From the cell containing the given text, extract its center point as (x, y) coordinate. 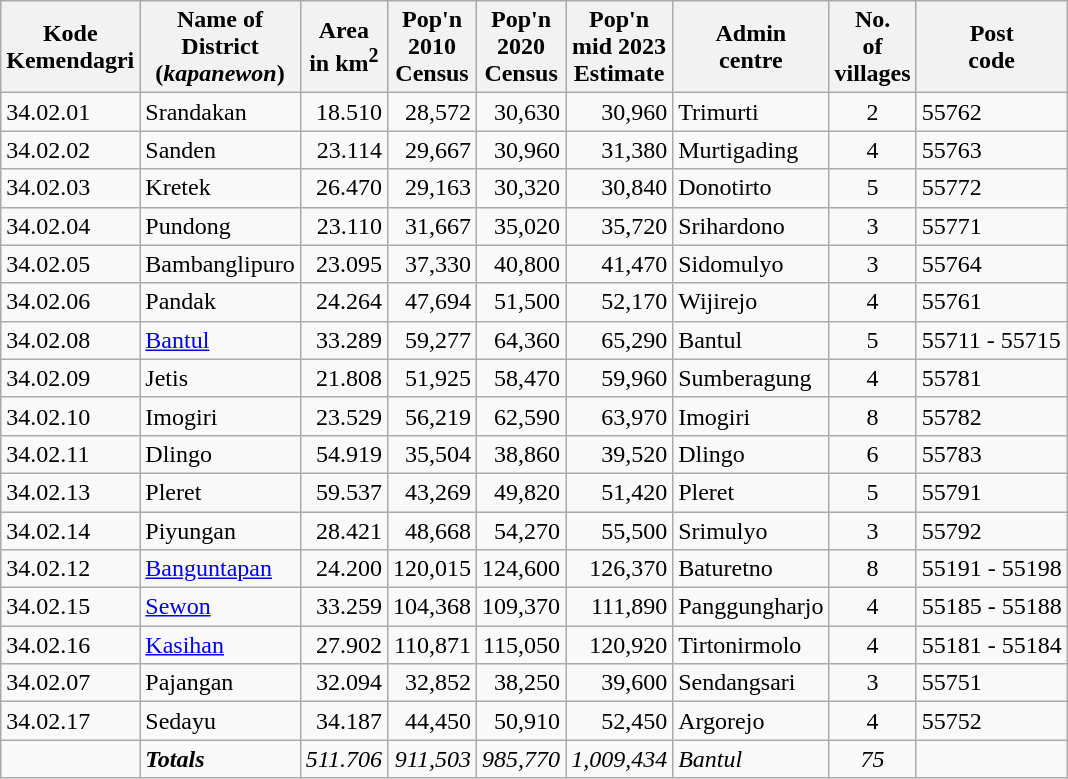
55783 (992, 454)
51,925 (432, 378)
30,320 (522, 188)
34.02.17 (70, 721)
511.706 (344, 759)
55772 (992, 188)
23.095 (344, 264)
21.808 (344, 378)
Name ofDistrict(kapanewon) (220, 47)
55761 (992, 302)
Sendangsari (751, 683)
55782 (992, 416)
38,860 (522, 454)
35,020 (522, 226)
47,694 (432, 302)
49,820 (522, 492)
34.02.03 (70, 188)
55762 (992, 112)
54.919 (344, 454)
Srandakan (220, 112)
59,960 (620, 378)
23.114 (344, 150)
59,277 (432, 340)
34.02.04 (70, 226)
34.02.11 (70, 454)
55181 - 55184 (992, 645)
62,590 (522, 416)
63,970 (620, 416)
51,420 (620, 492)
23.529 (344, 416)
124,600 (522, 569)
38,250 (522, 683)
Pundong (220, 226)
75 (872, 759)
Admincentre (751, 47)
No.ofvillages (872, 47)
55792 (992, 531)
34.02.05 (70, 264)
34.02.07 (70, 683)
126,370 (620, 569)
120,920 (620, 645)
120,015 (432, 569)
Sidomulyo (751, 264)
51,500 (522, 302)
31,667 (432, 226)
Panggungharjo (751, 607)
30,840 (620, 188)
Bambanglipuro (220, 264)
30,630 (522, 112)
39,600 (620, 683)
50,910 (522, 721)
34.02.08 (70, 340)
34.02.09 (70, 378)
34.02.16 (70, 645)
32,852 (432, 683)
24.200 (344, 569)
18.510 (344, 112)
Murtigading (751, 150)
Argorejo (751, 721)
Areain km2 (344, 47)
52,450 (620, 721)
33.289 (344, 340)
Donotirto (751, 188)
48,668 (432, 531)
985,770 (522, 759)
34.02.01 (70, 112)
Pop'n 2020 Census (522, 47)
27.902 (344, 645)
32.094 (344, 683)
59.537 (344, 492)
55751 (992, 683)
Sanden (220, 150)
54,270 (522, 531)
Pajangan (220, 683)
Sedayu (220, 721)
29,667 (432, 150)
1,009,434 (620, 759)
55185 - 55188 (992, 607)
58,470 (522, 378)
34.02.13 (70, 492)
34.02.15 (70, 607)
Pandak (220, 302)
55191 - 55198 (992, 569)
34.02.14 (70, 531)
34.02.02 (70, 150)
Piyungan (220, 531)
34.187 (344, 721)
43,269 (432, 492)
Baturetno (751, 569)
34.02.06 (70, 302)
26.470 (344, 188)
34.02.12 (70, 569)
Srihardono (751, 226)
Kode Kemendagri (70, 47)
911,503 (432, 759)
Sumberagung (751, 378)
34.02.10 (70, 416)
Sewon (220, 607)
35,504 (432, 454)
2 (872, 112)
110,871 (432, 645)
55752 (992, 721)
Wijirejo (751, 302)
Pop'n mid 2023 Estimate (620, 47)
Kasihan (220, 645)
41,470 (620, 264)
23.110 (344, 226)
28.421 (344, 531)
109,370 (522, 607)
44,450 (432, 721)
115,050 (522, 645)
Kretek (220, 188)
35,720 (620, 226)
52,170 (620, 302)
37,330 (432, 264)
55763 (992, 150)
29,163 (432, 188)
31,380 (620, 150)
111,890 (620, 607)
55771 (992, 226)
56,219 (432, 416)
Srimulyo (751, 531)
64,360 (522, 340)
55791 (992, 492)
Totals (220, 759)
Trimurti (751, 112)
28,572 (432, 112)
24.264 (344, 302)
65,290 (620, 340)
55764 (992, 264)
55711 - 55715 (992, 340)
39,520 (620, 454)
55,500 (620, 531)
Tirtonirmolo (751, 645)
40,800 (522, 264)
Postcode (992, 47)
55781 (992, 378)
33.259 (344, 607)
Jetis (220, 378)
6 (872, 454)
Pop'n 2010 Census (432, 47)
Banguntapan (220, 569)
104,368 (432, 607)
